Output the [x, y] coordinate of the center of the cell containing the given text.  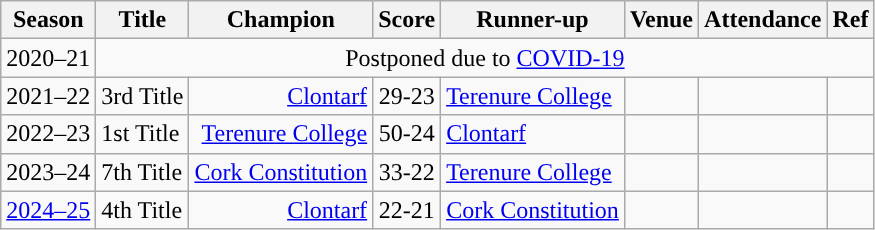
Postponed due to COVID-19 [485, 58]
50-24 [407, 134]
2022–23 [48, 134]
Venue [661, 20]
29-23 [407, 96]
2023–24 [48, 172]
2020–21 [48, 58]
Season [48, 20]
Ref [850, 20]
1st Title [142, 134]
Attendance [763, 20]
22-21 [407, 210]
4th Title [142, 210]
7th Title [142, 172]
33-22 [407, 172]
Title [142, 20]
2024–25 [48, 210]
3rd Title [142, 96]
2021–22 [48, 96]
Champion [281, 20]
Score [407, 20]
Runner-up [533, 20]
